Provide the [X, Y] coordinate of the cell's center where the given text is located.  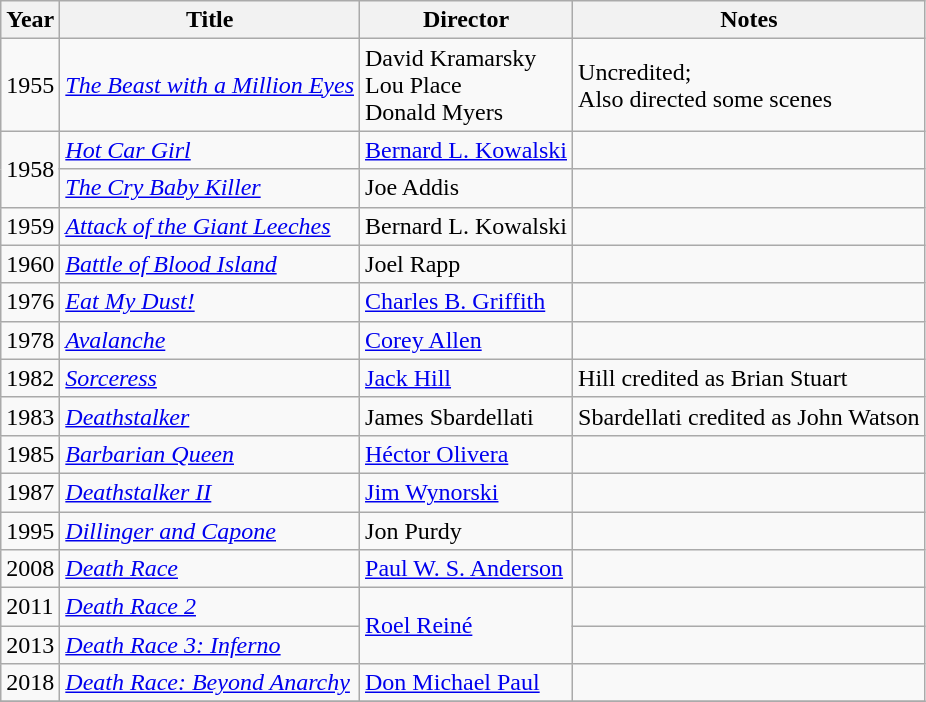
Director [466, 20]
Jack Hill [466, 378]
Charles B. Griffith [466, 302]
Don Michael Paul [466, 683]
Héctor Olivera [466, 454]
2013 [30, 645]
Dillinger and Capone [210, 531]
2008 [30, 569]
Title [210, 20]
1987 [30, 492]
Roel Reiné [466, 626]
The Beast with a Million Eyes [210, 85]
1955 [30, 85]
1995 [30, 531]
David KramarskyLou PlaceDonald Myers [466, 85]
1982 [30, 378]
1983 [30, 416]
Joel Rapp [466, 264]
Hot Car Girl [210, 150]
The Cry Baby Killer [210, 188]
James Sbardellati [466, 416]
1960 [30, 264]
Death Race 2 [210, 607]
Corey Allen [466, 340]
Deathstalker [210, 416]
Barbarian Queen [210, 454]
Uncredited;Also directed some scenes [750, 85]
Death Race [210, 569]
Jim Wynorski [466, 492]
1978 [30, 340]
Battle of Blood Island [210, 264]
Deathstalker II [210, 492]
Year [30, 20]
1985 [30, 454]
1958 [30, 169]
Sorceress [210, 378]
Jon Purdy [466, 531]
2011 [30, 607]
Death Race 3: Inferno [210, 645]
Sbardellati credited as John Watson [750, 416]
Hill credited as Brian Stuart [750, 378]
1976 [30, 302]
Notes [750, 20]
1959 [30, 226]
Paul W. S. Anderson [466, 569]
Eat My Dust! [210, 302]
Avalanche [210, 340]
2018 [30, 683]
Death Race: Beyond Anarchy [210, 683]
Joe Addis [466, 188]
Attack of the Giant Leeches [210, 226]
